Identify which cell holds the provided text, then report its (x, y) central coordinate. 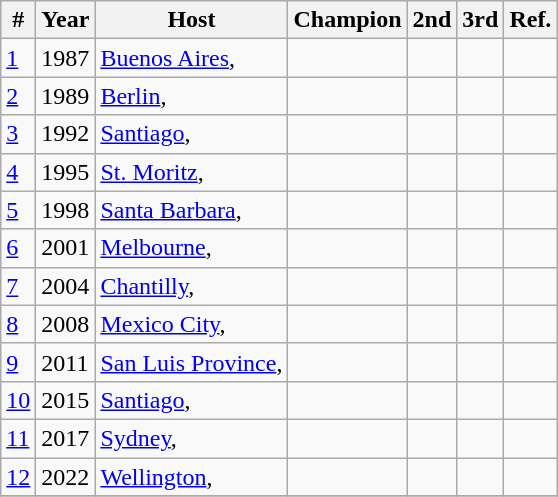
4 (18, 172)
2015 (66, 400)
San Luis Province, (192, 362)
2 (18, 96)
2022 (66, 477)
3rd (480, 20)
Mexico City, (192, 324)
Wellington, (192, 477)
2nd (432, 20)
2017 (66, 438)
6 (18, 248)
Chantilly, (192, 286)
8 (18, 324)
Year (66, 20)
2001 (66, 248)
Melbourne, (192, 248)
Santa Barbara, (192, 210)
7 (18, 286)
Sydney, (192, 438)
Champion (348, 20)
5 (18, 210)
3 (18, 134)
1992 (66, 134)
St. Moritz, (192, 172)
Ref. (530, 20)
2008 (66, 324)
1998 (66, 210)
1989 (66, 96)
1 (18, 58)
1995 (66, 172)
Host (192, 20)
2011 (66, 362)
1987 (66, 58)
9 (18, 362)
# (18, 20)
12 (18, 477)
2004 (66, 286)
Buenos Aires, (192, 58)
11 (18, 438)
10 (18, 400)
Berlin, (192, 96)
